Find where the given text appears and provide that cell's center as (X, Y) coordinate. 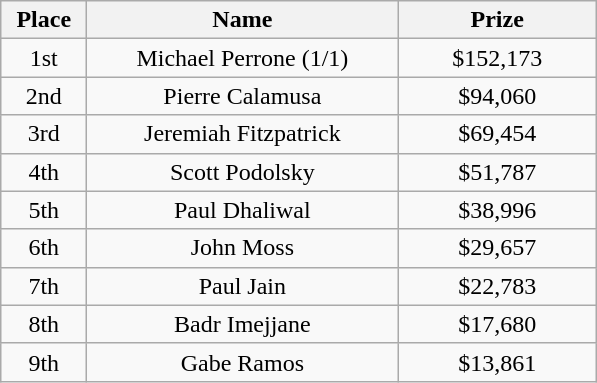
$69,454 (498, 134)
$17,680 (498, 324)
9th (44, 362)
$13,861 (498, 362)
$29,657 (498, 248)
Paul Jain (242, 286)
2nd (44, 96)
6th (44, 248)
$38,996 (498, 210)
Jeremiah Fitzpatrick (242, 134)
Prize (498, 20)
$22,783 (498, 286)
4th (44, 172)
$94,060 (498, 96)
Badr Imejjane (242, 324)
Michael Perrone (1/1) (242, 58)
Name (242, 20)
Scott Podolsky (242, 172)
Gabe Ramos (242, 362)
5th (44, 210)
1st (44, 58)
Place (44, 20)
8th (44, 324)
$152,173 (498, 58)
Pierre Calamusa (242, 96)
7th (44, 286)
$51,787 (498, 172)
3rd (44, 134)
Paul Dhaliwal (242, 210)
John Moss (242, 248)
